Return (x, y) of the center of cell containing provided text 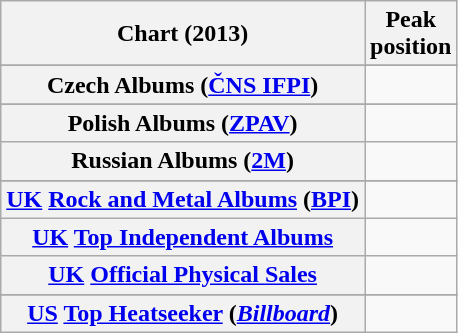
Russian Albums (2M) (183, 161)
Czech Albums (ČNS IFPI) (183, 85)
UK Official Physical Sales (183, 275)
Peakposition (410, 34)
Chart (2013) (183, 34)
Polish Albums (ZPAV) (183, 123)
UK Rock and Metal Albums (BPI) (183, 199)
UK Top Independent Albums (183, 237)
US Top Heatseeker (Billboard) (183, 313)
